Provide the (x, y) coordinate of the cell's center where the given text is located.  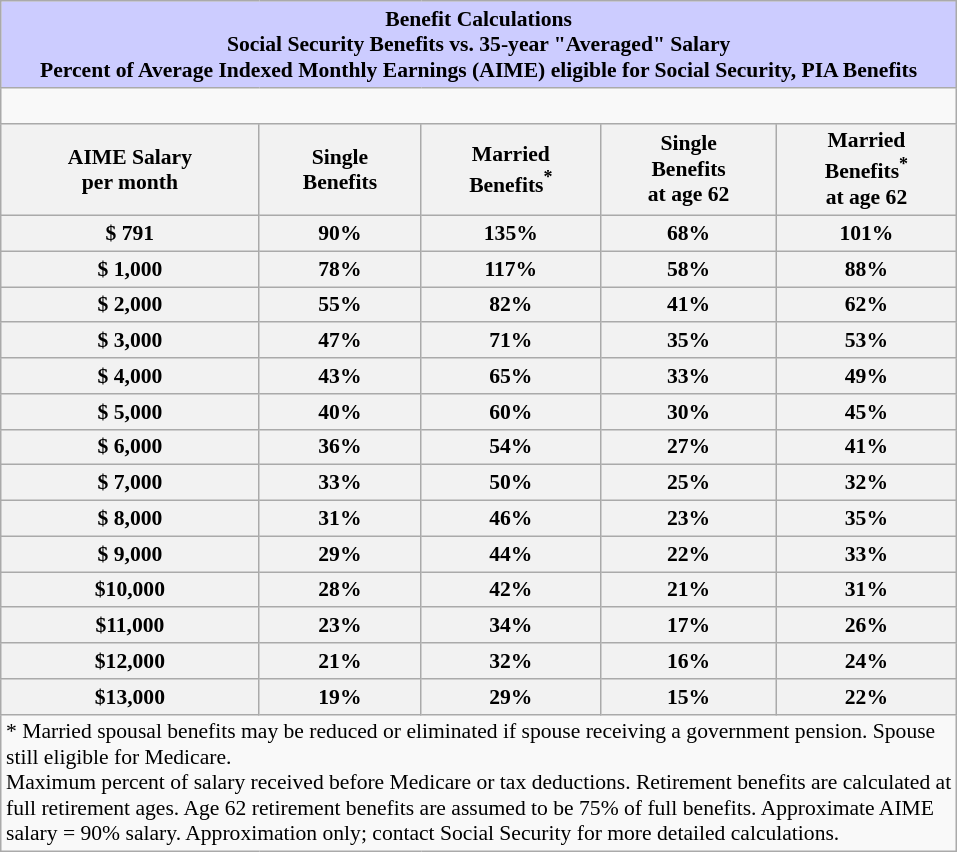
SingleBenefits (340, 169)
$ 9,000 (130, 554)
25% (689, 483)
$ 8,000 (130, 518)
135% (511, 233)
44% (511, 554)
MarriedBenefits* (511, 169)
101% (867, 233)
65% (511, 376)
15% (689, 696)
82% (511, 305)
40% (340, 411)
45% (867, 411)
34% (511, 625)
$10,000 (130, 590)
53% (867, 340)
SingleBenefitsat age 62 (689, 169)
16% (689, 661)
58% (689, 269)
30% (689, 411)
AIME Salaryper month (130, 169)
$ 6,000 (130, 447)
88% (867, 269)
$ 4,000 (130, 376)
62% (867, 305)
$ 1,000 (130, 269)
$ 791 (130, 233)
$ 7,000 (130, 483)
117% (511, 269)
54% (511, 447)
42% (511, 590)
MarriedBenefits*at age 62 (867, 169)
17% (689, 625)
$ 2,000 (130, 305)
26% (867, 625)
36% (340, 447)
71% (511, 340)
90% (340, 233)
50% (511, 483)
60% (511, 411)
$ 3,000 (130, 340)
24% (867, 661)
78% (340, 269)
$13,000 (130, 696)
43% (340, 376)
46% (511, 518)
$12,000 (130, 661)
19% (340, 696)
47% (340, 340)
27% (689, 447)
55% (340, 305)
$ 5,000 (130, 411)
49% (867, 376)
28% (340, 590)
$11,000 (130, 625)
68% (689, 233)
